For the text-containing cell, return its midpoint in [x, y] coordinate format. 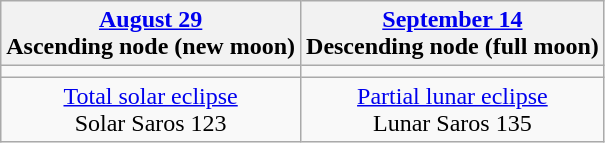
Partial lunar eclipseLunar Saros 135 [453, 110]
August 29Ascending node (new moon) [151, 34]
September 14Descending node (full moon) [453, 34]
Total solar eclipseSolar Saros 123 [151, 110]
